Scan for the cell matching the given text and deliver its [X, Y] coordinate at center. 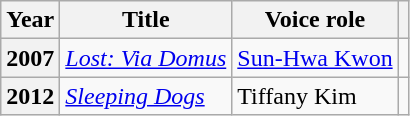
2007 [30, 58]
Tiffany Kim [315, 96]
Sleeping Dogs [146, 96]
Voice role [315, 20]
2012 [30, 96]
Sun-Hwa Kwon [315, 58]
Lost: Via Domus [146, 58]
Title [146, 20]
Year [30, 20]
